Return the (X, Y) coordinate for the center point of the cell that contains the specified text.  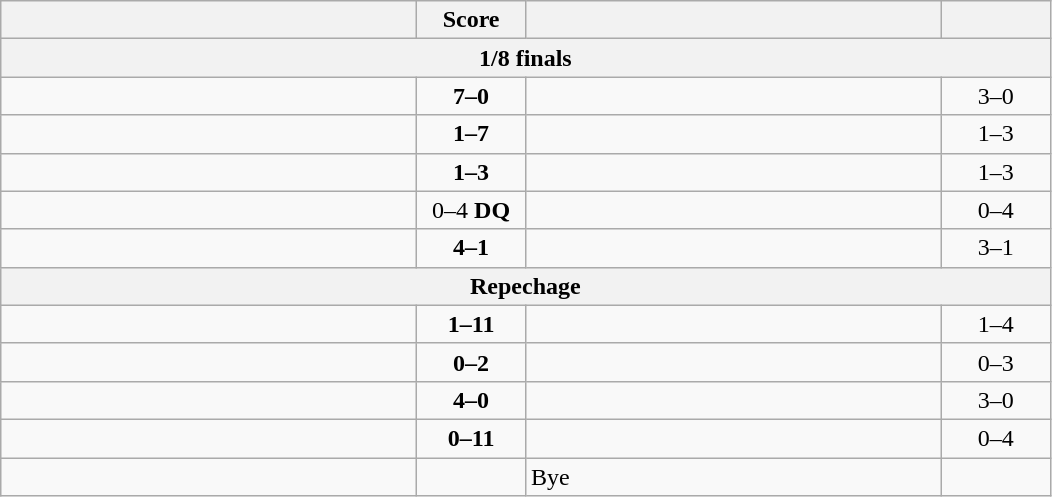
3–1 (996, 248)
0–2 (472, 362)
Bye (733, 477)
Repechage (526, 286)
1–4 (996, 324)
1–11 (472, 324)
4–0 (472, 400)
0–3 (996, 362)
0–4 DQ (472, 210)
Score (472, 20)
4–1 (472, 248)
1–7 (472, 134)
7–0 (472, 96)
0–11 (472, 438)
1/8 finals (526, 58)
